Search for the cell housing the specified text and yield its [x, y] center coordinate. 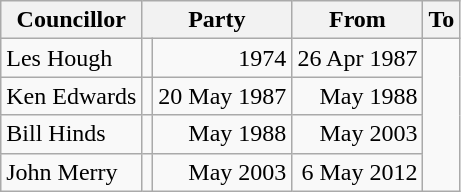
1974 [222, 58]
From [358, 20]
Bill Hinds [72, 134]
John Merry [72, 172]
Party [217, 20]
26 Apr 1987 [358, 58]
Les Hough [72, 58]
6 May 2012 [358, 172]
Ken Edwards [72, 96]
Councillor [72, 20]
To [442, 20]
20 May 1987 [222, 96]
